For the text-containing cell, return its midpoint in (X, Y) coordinate format. 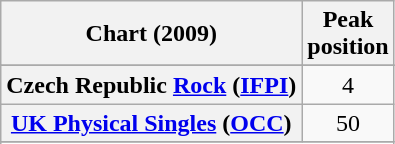
Chart (2009) (152, 34)
Peakposition (348, 34)
UK Physical Singles (OCC) (152, 123)
50 (348, 123)
4 (348, 85)
Czech Republic Rock (IFPI) (152, 85)
